Output the (X, Y) coordinate of the center of the cell containing the given text.  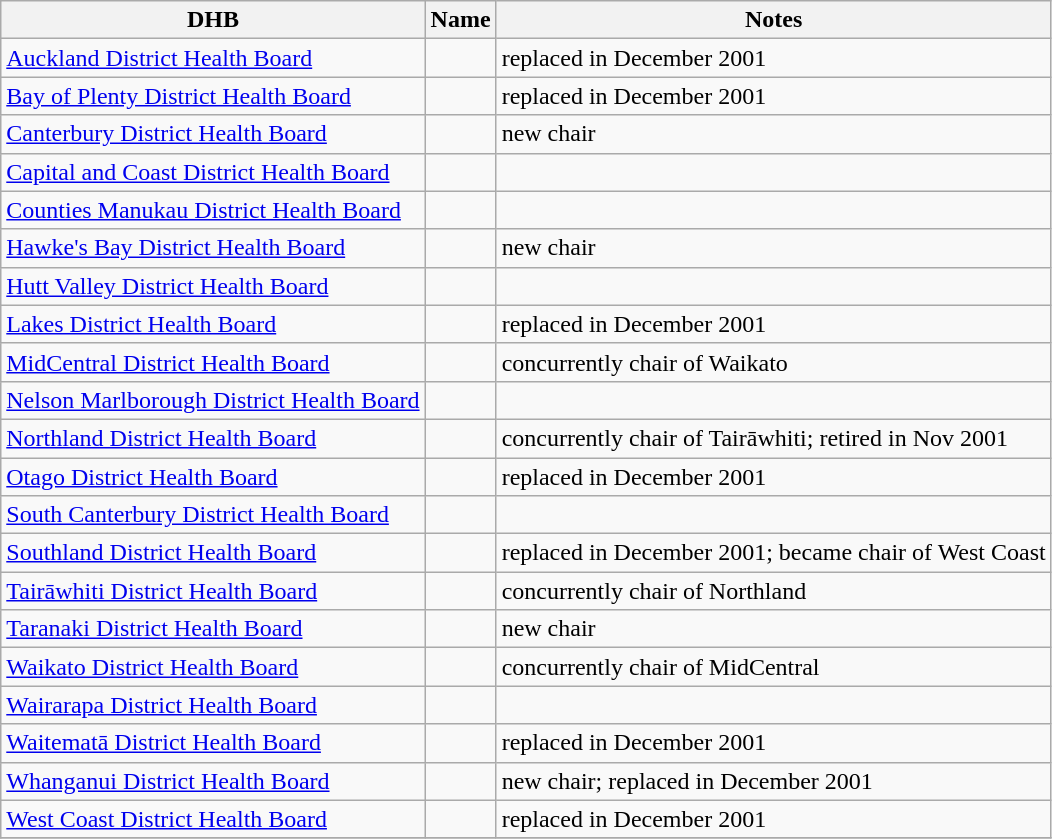
Northland District Health Board (213, 438)
Taranaki District Health Board (213, 629)
concurrently chair of MidCentral (774, 667)
replaced in December 2001; became chair of West Coast (774, 553)
Nelson Marlborough District Health Board (213, 400)
Name (460, 20)
West Coast District Health Board (213, 819)
concurrently chair of Tairāwhiti; retired in Nov 2001 (774, 438)
MidCentral District Health Board (213, 362)
Hawke's Bay District Health Board (213, 248)
Hutt Valley District Health Board (213, 286)
Waikato District Health Board (213, 667)
Notes (774, 20)
DHB (213, 20)
Auckland District Health Board (213, 58)
Capital and Coast District Health Board (213, 172)
Counties Manukau District Health Board (213, 210)
Southland District Health Board (213, 553)
Lakes District Health Board (213, 324)
Otago District Health Board (213, 477)
Bay of Plenty District Health Board (213, 96)
Wairarapa District Health Board (213, 705)
Tairāwhiti District Health Board (213, 591)
new chair; replaced in December 2001 (774, 781)
concurrently chair of Northland (774, 591)
concurrently chair of Waikato (774, 362)
South Canterbury District Health Board (213, 515)
Waitematā District Health Board (213, 743)
Whanganui District Health Board (213, 781)
Canterbury District Health Board (213, 134)
